For the text-containing cell, return its midpoint in (X, Y) coordinate format. 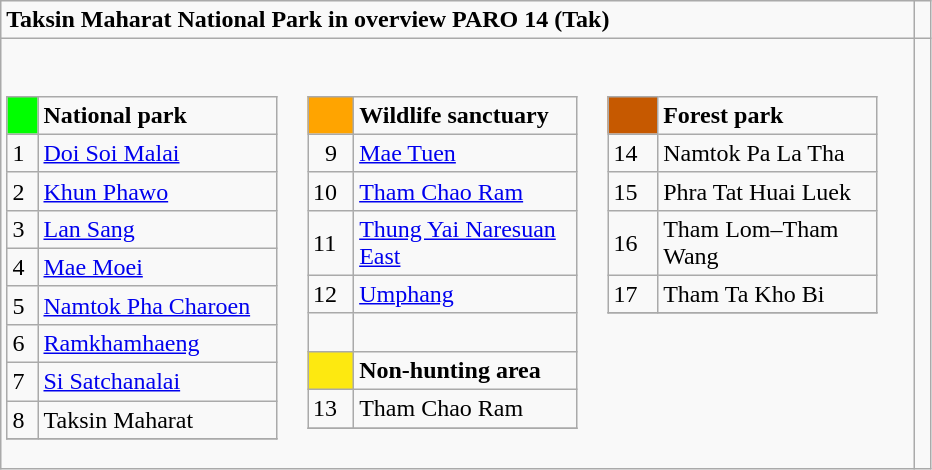
7 (22, 382)
Mae Tuen (466, 153)
12 (331, 294)
10 (331, 191)
4 (22, 267)
National park (157, 115)
Non-hunting area (466, 370)
14 (633, 153)
Wildlife sanctuary (466, 115)
5 (22, 305)
Si Satchanalai (157, 382)
Lan Sang (157, 229)
16 (633, 242)
11 (331, 242)
Namtok Pa La Tha (768, 153)
Doi Soi Malai (157, 153)
3 (22, 229)
Namtok Pha Charoen (157, 305)
Forest park (768, 115)
Tham Lom–Tham Wang (768, 242)
Tham Ta Kho Bi (768, 294)
Mae Moei (157, 267)
8 (22, 420)
Khun Phawo (157, 191)
2 (22, 191)
1 (22, 153)
Taksin Maharat National Park in overview PARO 14 (Tak) (458, 20)
6 (22, 343)
17 (633, 294)
Umphang (466, 294)
13 (331, 409)
9 (331, 153)
Phra Tat Huai Luek (768, 191)
15 (633, 191)
Ramkhamhaeng (157, 343)
Thung Yai Naresuan East (466, 242)
Taksin Maharat (157, 420)
